Extract the (X, Y) coordinate from the center of the cell holding the provided text.  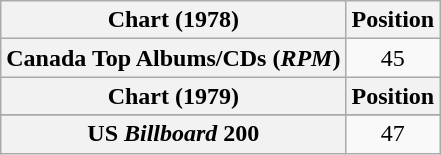
Chart (1979) (174, 96)
Chart (1978) (174, 20)
47 (393, 134)
45 (393, 58)
Canada Top Albums/CDs (RPM) (174, 58)
US Billboard 200 (174, 134)
